Find where the given text appears and provide that cell's center as [x, y] coordinate. 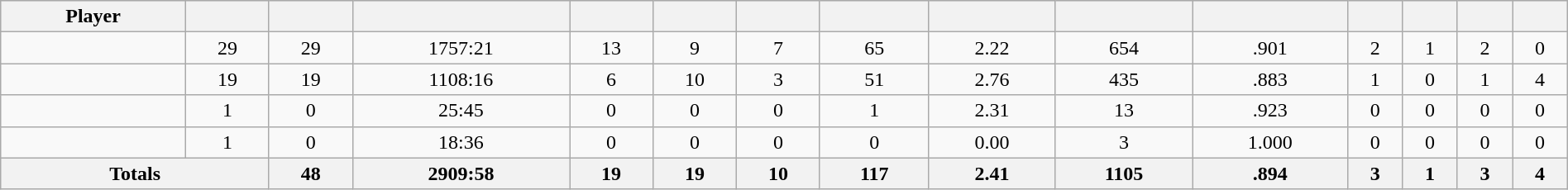
.923 [1270, 111]
6 [612, 79]
.901 [1270, 48]
1105 [1124, 173]
Player [93, 17]
435 [1124, 79]
2909:58 [461, 173]
2.31 [992, 111]
.883 [1270, 79]
7 [777, 48]
18:36 [461, 142]
1757:21 [461, 48]
1108:16 [461, 79]
65 [874, 48]
0.00 [992, 142]
2.41 [992, 173]
2.76 [992, 79]
25:45 [461, 111]
.894 [1270, 173]
654 [1124, 48]
117 [874, 173]
1.000 [1270, 142]
2.22 [992, 48]
51 [874, 79]
48 [311, 173]
Totals [136, 173]
9 [695, 48]
